Identify which cell holds the provided text, then report its [x, y] central coordinate. 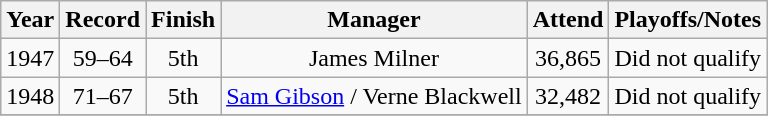
32,482 [568, 96]
Sam Gibson / Verne Blackwell [374, 96]
36,865 [568, 58]
Attend [568, 20]
Finish [184, 20]
Year [30, 20]
1947 [30, 58]
59–64 [103, 58]
Playoffs/Notes [688, 20]
71–67 [103, 96]
Record [103, 20]
Manager [374, 20]
1948 [30, 96]
James Milner [374, 58]
